Capture the cell that displays the provided text and extract its [X, Y] central coordinate. 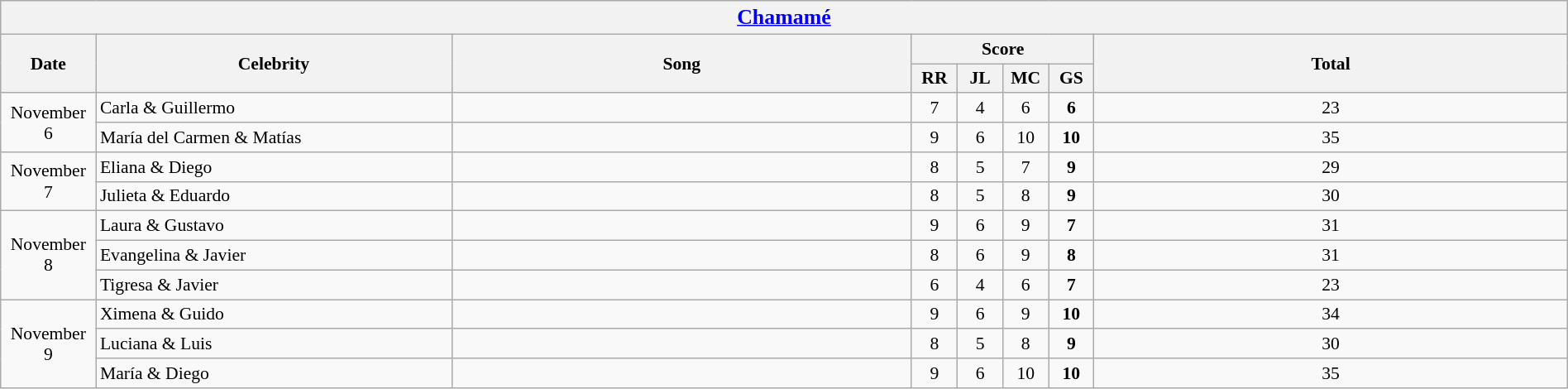
María & Diego [274, 373]
Carla & Guillermo [274, 108]
Tigresa & Javier [274, 285]
JL [981, 79]
Luciana & Luis [274, 344]
Score [1002, 49]
Song [681, 63]
Total [1331, 63]
Eliana & Diego [274, 167]
GS [1072, 79]
Date [48, 63]
María del Carmen & Matías [274, 137]
Celebrity [274, 63]
Evangelina & Javier [274, 256]
29 [1331, 167]
MC [1025, 79]
RR [935, 79]
November 7 [48, 182]
34 [1331, 315]
Julieta & Eduardo [274, 196]
November 9 [48, 344]
Chamamé [784, 17]
November 6 [48, 122]
Ximena & Guido [274, 315]
November 8 [48, 255]
Laura & Gustavo [274, 226]
